For the text-containing cell, return its midpoint in [X, Y] coordinate format. 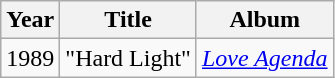
Year [30, 20]
Love Agenda [264, 58]
Album [264, 20]
"Hard Light" [128, 58]
1989 [30, 58]
Title [128, 20]
